Extract the (x, y) coordinate from the center of the cell holding the provided text.  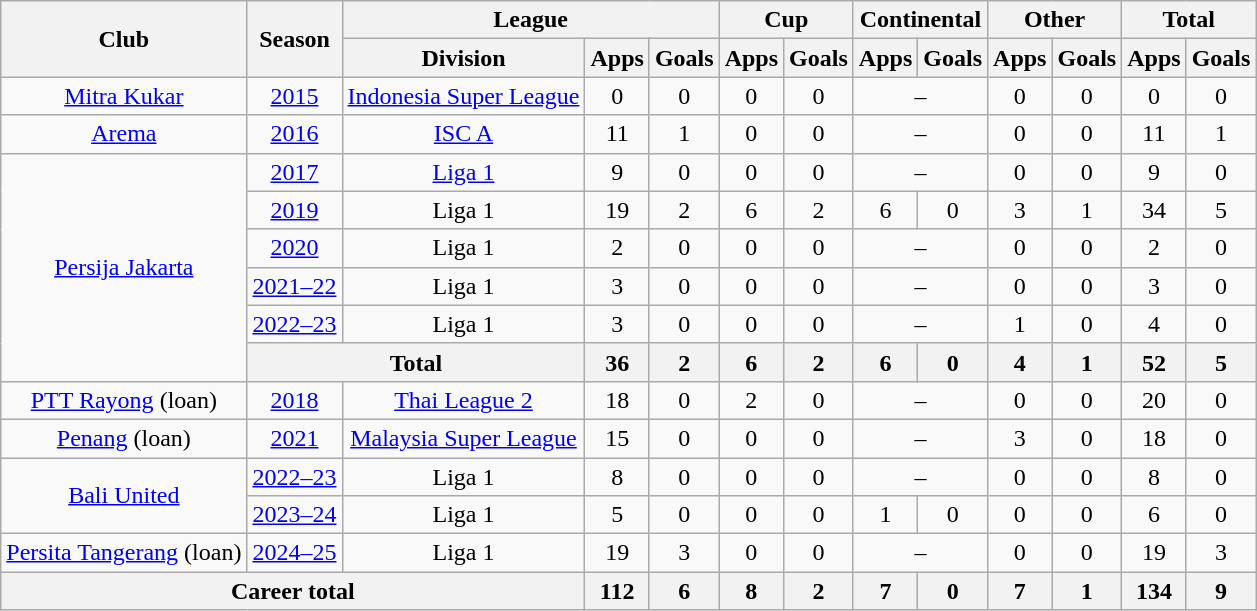
League (530, 20)
Persita Tangerang (loan) (124, 553)
Malaysia Super League (464, 438)
2019 (294, 210)
112 (617, 591)
Bali United (124, 496)
PTT Rayong (loan) (124, 400)
Other (1055, 20)
Club (124, 39)
Penang (loan) (124, 438)
ISC A (464, 134)
2021–22 (294, 286)
2020 (294, 248)
Persija Jakarta (124, 267)
Thai League 2 (464, 400)
2016 (294, 134)
2024–25 (294, 553)
Career total (293, 591)
Mitra Kukar (124, 96)
52 (1154, 362)
36 (617, 362)
2017 (294, 172)
Cup (786, 20)
15 (617, 438)
Continental (920, 20)
2015 (294, 96)
Indonesia Super League (464, 96)
2021 (294, 438)
34 (1154, 210)
2018 (294, 400)
Season (294, 39)
Division (464, 58)
20 (1154, 400)
2023–24 (294, 515)
134 (1154, 591)
Arema (124, 134)
